Pinpoint the cell where the given text exists, returning its [X, Y] midpoint coordinate. 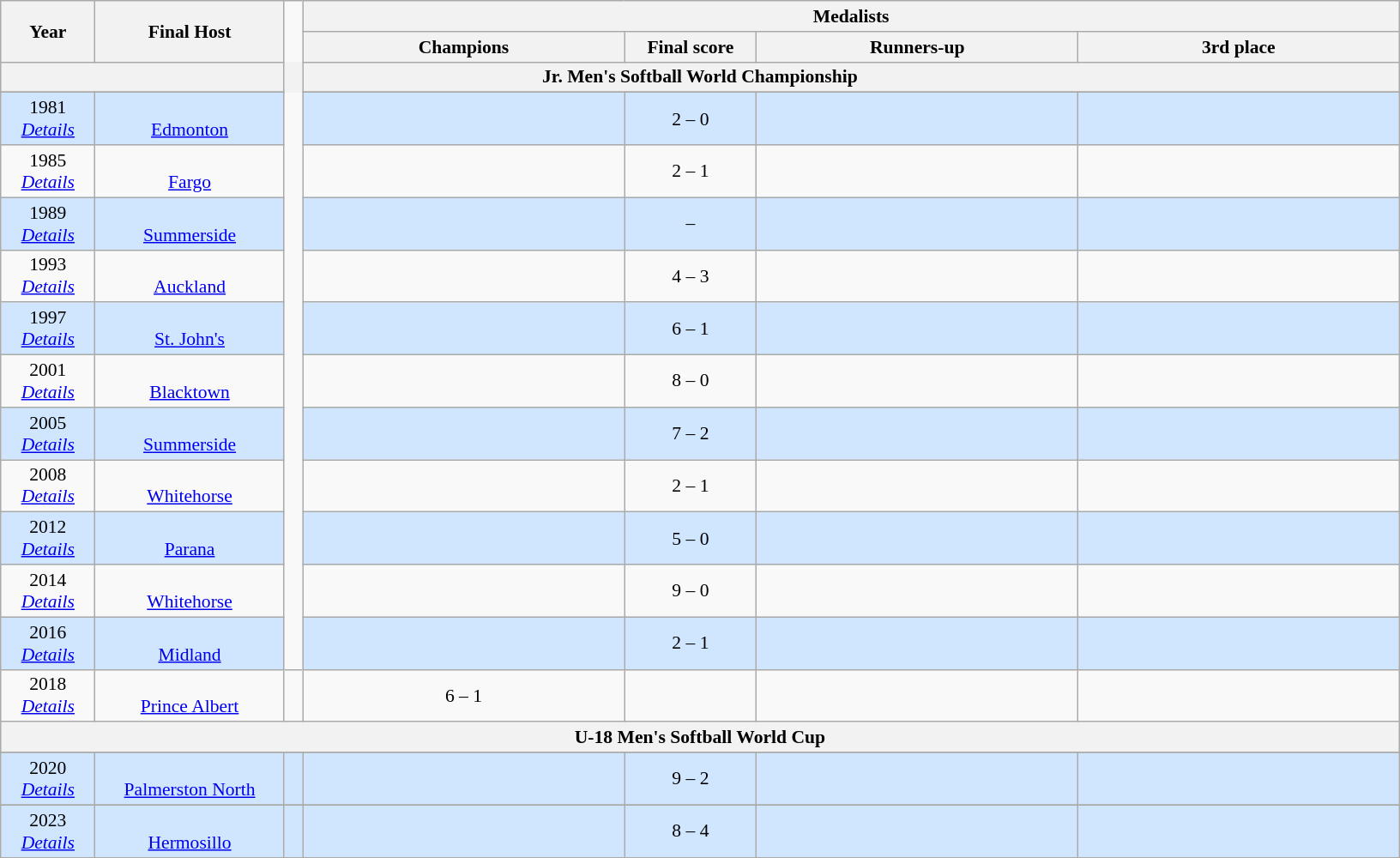
Jr. Men's Softball World Championship [700, 77]
9 – 2 [691, 779]
St. John's [190, 329]
Final Host [190, 31]
8 – 4 [691, 831]
2020Details [48, 779]
Champions [463, 47]
1993Details [48, 276]
7 – 2 [691, 434]
Blacktown [190, 381]
4 – 3 [691, 276]
U-18 Men's Softball World Cup [700, 738]
– [691, 223]
2018Details [48, 695]
2005Details [48, 434]
Midland [190, 643]
2012Details [48, 539]
1997Details [48, 329]
Parana [190, 539]
Hermosillo [190, 831]
2014Details [48, 590]
2 – 0 [691, 118]
2008Details [48, 486]
Fargo [190, 172]
Prince Albert [190, 695]
9 – 0 [691, 590]
2023Details [48, 831]
5 – 0 [691, 539]
3rd place [1239, 47]
Palmerston North [190, 779]
2001Details [48, 381]
Edmonton [190, 118]
1985Details [48, 172]
1989Details [48, 223]
Auckland [190, 276]
Medalists [851, 16]
8 – 0 [691, 381]
2016Details [48, 643]
1981Details [48, 118]
Year [48, 31]
Runners-up [918, 47]
Final score [691, 47]
